Determine the (x, y) coordinate at the center of the cell enclosing the given text.  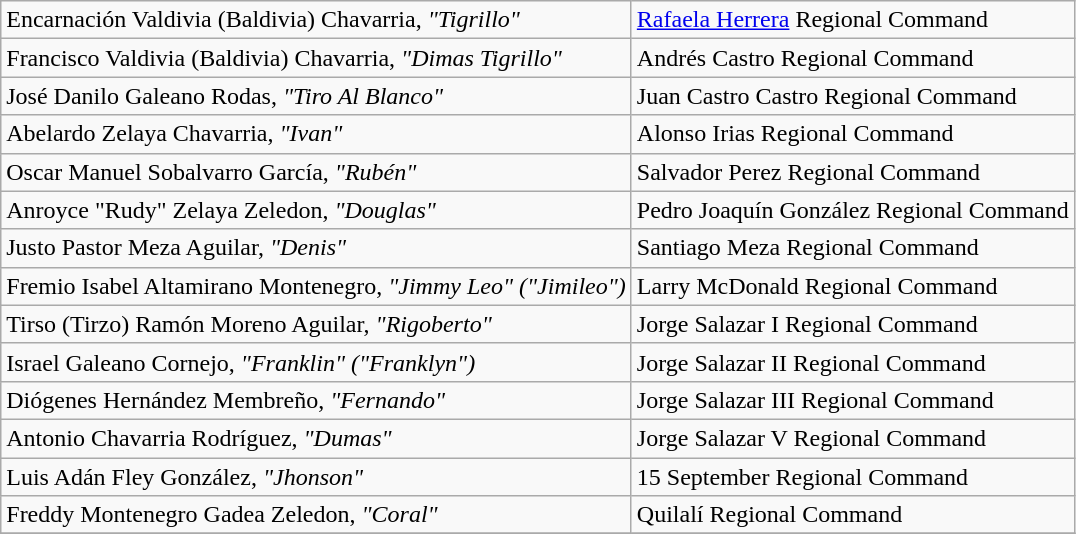
Francisco Valdivia (Baldivia) Chavarria, "Dimas Tigrillo" (316, 58)
Alonso Irias Regional Command (852, 134)
Fremio Isabel Altamirano Montenegro, "Jimmy Leo" ("Jimileo") (316, 286)
Quilalí Regional Command (852, 515)
Pedro Joaquín González Regional Command (852, 210)
Jorge Salazar V Regional Command (852, 438)
Santiago Meza Regional Command (852, 248)
15 September Regional Command (852, 477)
Luis Adán Fley González, "Jhonson" (316, 477)
Jorge Salazar III Regional Command (852, 400)
Oscar Manuel Sobalvarro García, "Rubén" (316, 172)
Freddy Montenegro Gadea Zeledon, "Coral" (316, 515)
Juan Castro Castro Regional Command (852, 96)
Justo Pastor Meza Aguilar, "Denis" (316, 248)
Rafaela Herrera Regional Command (852, 20)
Abelardo Zelaya Chavarria, "Ivan" (316, 134)
José Danilo Galeano Rodas, "Tiro Al Blanco" (316, 96)
Tirso (Tirzo) Ramón Moreno Aguilar, "Rigoberto" (316, 324)
Jorge Salazar II Regional Command (852, 362)
Larry McDonald Regional Command (852, 286)
Jorge Salazar I Regional Command (852, 324)
Israel Galeano Cornejo, "Franklin" ("Franklyn") (316, 362)
Antonio Chavarria Rodríguez, "Dumas" (316, 438)
Diógenes Hernández Membreño, "Fernando" (316, 400)
Encarnación Valdivia (Baldivia) Chavarria, "Tigrillo" (316, 20)
Andrés Castro Regional Command (852, 58)
Anroyce "Rudy" Zelaya Zeledon, "Douglas" (316, 210)
Salvador Perez Regional Command (852, 172)
